Locate the cell with the specified text and output its (x, y) center coordinate. 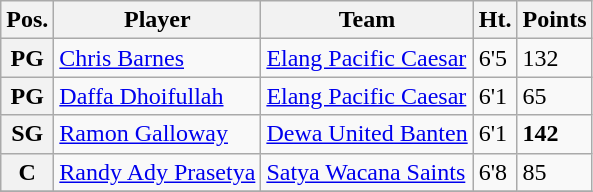
132 (554, 58)
142 (554, 134)
Ht. (495, 20)
6'8 (495, 172)
6'5 (495, 58)
Satya Wacana Saints (367, 172)
C (28, 172)
Daffa Dhoifullah (158, 96)
Randy Ady Prasetya (158, 172)
Dewa United Banten (367, 134)
SG (28, 134)
Ramon Galloway (158, 134)
Player (158, 20)
85 (554, 172)
Team (367, 20)
Points (554, 20)
65 (554, 96)
Pos. (28, 20)
Chris Barnes (158, 58)
